For the text-containing cell, return its midpoint in [X, Y] coordinate format. 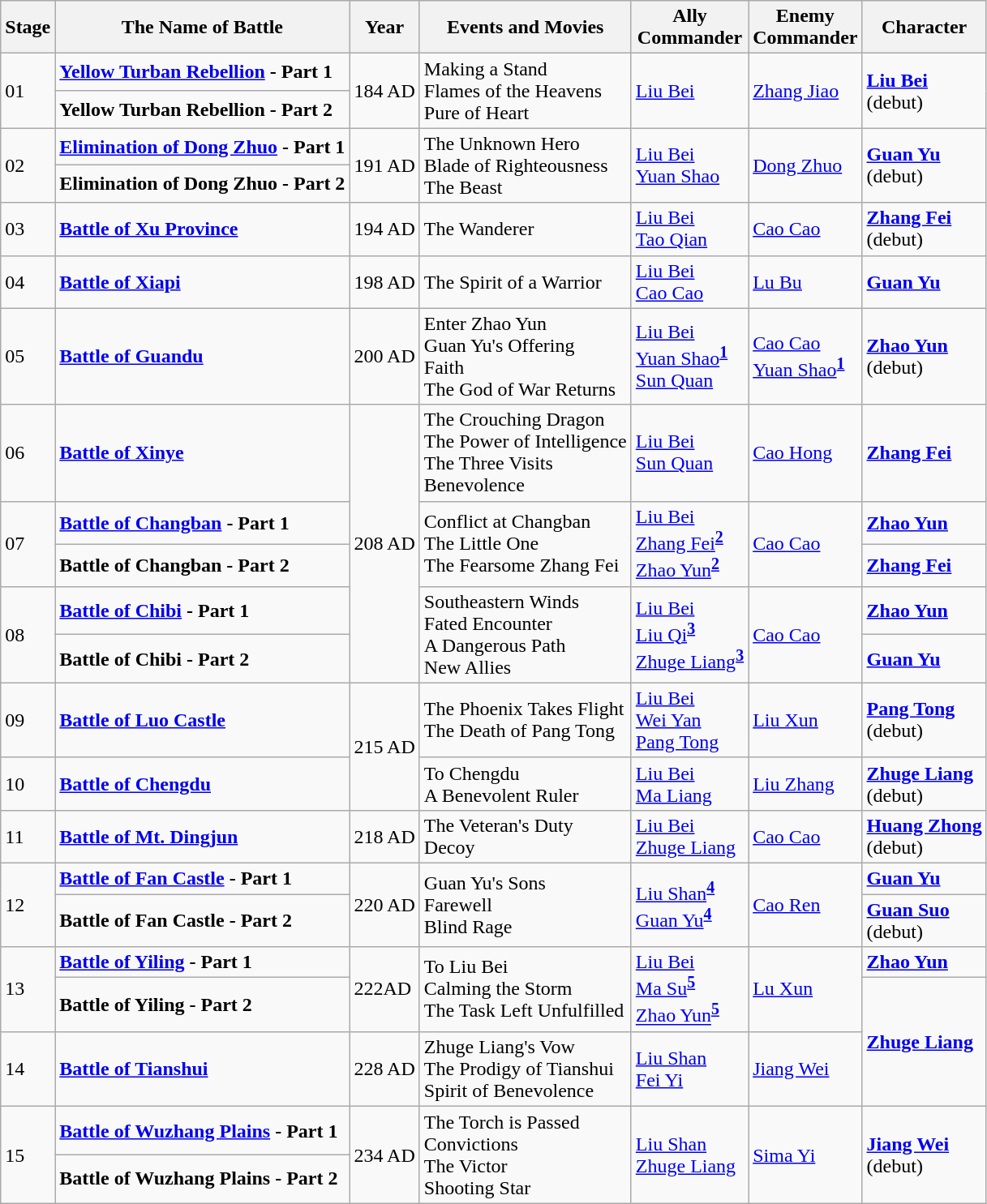
Battle of Wuzhang Plains - Part 2 [203, 1179]
Battle of Yiling - Part 2 [203, 1005]
Liu BeiSun Quan [689, 452]
191 AD [384, 165]
Cao CaoYuan Shao1 [805, 357]
Liu BeiYuan Shao [689, 165]
11 [28, 837]
215 AD [384, 746]
The Veteran's DutyDecoy [526, 837]
Liu Zhang [805, 783]
Battle of Chengdu [203, 783]
Zhuge Liang(debut) [925, 783]
Guan Yu(debut) [925, 165]
Cao Hong [805, 452]
Zhang Jiao [805, 91]
Liu Shan4Guan Yu4 [689, 905]
The Crouching DragonThe Power of IntelligenceThe Three VisitsBenevolence [526, 452]
220 AD [384, 905]
Zhuge Liang [925, 1043]
Liu BeiLiu Qi3Zhuge Liang3 [689, 634]
198 AD [384, 282]
The Spirit of a Warrior [526, 282]
228 AD [384, 1069]
Southeastern WindsFated EncounterA Dangerous PathNew Allies [526, 634]
Battle of Xiapi [203, 282]
Liu Bei [689, 91]
Cao Ren [805, 905]
Liu BeiTao Qian [689, 229]
Jiang Wei(debut) [925, 1155]
10 [28, 783]
Guan Suo(debut) [925, 921]
Liu Xun [805, 720]
Battle of Fan Castle - Part 2 [203, 921]
Elimination of Dong Zhuo - Part 2 [203, 184]
Battle of Chibi - Part 2 [203, 659]
09 [28, 720]
222AD [384, 989]
01 [28, 91]
Enter Zhao YunGuan Yu's OfferingFaithThe God of War Returns [526, 357]
Liu BeiZhang Fei2Zhao Yun2 [689, 543]
Battle of Xinye [203, 452]
Battle of Wuzhang Plains - Part 1 [203, 1131]
08 [28, 634]
Liu BeiZhuge Liang [689, 837]
208 AD [384, 543]
The Unknown HeroBlade of RighteousnessThe Beast [526, 165]
02 [28, 165]
Liu ShanZhuge Liang [689, 1155]
05 [28, 357]
Battle of Chibi - Part 1 [203, 611]
07 [28, 543]
Yellow Turban Rebellion - Part 1 [203, 72]
194 AD [384, 229]
Battle of Luo Castle [203, 720]
Making a StandFlames of the HeavensPure of Heart [526, 91]
Guan Yu's SonsFarewellBlind Rage [526, 905]
Huang Zhong(debut) [925, 837]
To Liu BeiCalming the StormThe Task Left Unfulfilled [526, 989]
14 [28, 1069]
Zhao Yun(debut) [925, 357]
Lu Xun [805, 989]
Liu BeiMa Liang [689, 783]
To ChengduA Benevolent Ruler [526, 783]
Stage [28, 28]
Lu Bu [805, 282]
Elimination of Dong Zhuo - Part 1 [203, 147]
Battle of Changban - Part 2 [203, 566]
Year [384, 28]
Battle of Mt. Dingjun [203, 837]
Liu BeiYuan Shao1Sun Quan [689, 357]
The Torch is PassedConvictionsThe VictorShooting Star [526, 1155]
Dong Zhuo [805, 165]
Jiang Wei [805, 1069]
200 AD [384, 357]
Battle of Tianshui [203, 1069]
13 [28, 989]
Liu BeiWei YanPang Tong [689, 720]
The Phoenix Takes FlightThe Death of Pang Tong [526, 720]
184 AD [384, 91]
Battle of Xu Province [203, 229]
234 AD [384, 1155]
Yellow Turban Rebellion - Part 2 [203, 109]
Zhuge Liang's VowThe Prodigy of TianshuiSpirit of Benevolence [526, 1069]
Pang Tong(debut) [925, 720]
Conflict at ChangbanThe Little OneThe Fearsome Zhang Fei [526, 543]
AllyCommander [689, 28]
06 [28, 452]
Liu BeiCao Cao [689, 282]
Liu Bei(debut) [925, 91]
Battle of Fan Castle - Part 1 [203, 878]
Battle of Changban - Part 1 [203, 522]
Liu BeiMa Su5Zhao Yun5 [689, 989]
EnemyCommander [805, 28]
218 AD [384, 837]
04 [28, 282]
The Name of Battle [203, 28]
12 [28, 905]
15 [28, 1155]
Zhang Fei(debut) [925, 229]
Battle of Yiling - Part 1 [203, 962]
Events and Movies [526, 28]
Battle of Guandu [203, 357]
03 [28, 229]
Sima Yi [805, 1155]
The Wanderer [526, 229]
Liu ShanFei Yi [689, 1069]
Character [925, 28]
